Output the [x, y] coordinate of the center of the cell containing the given text.  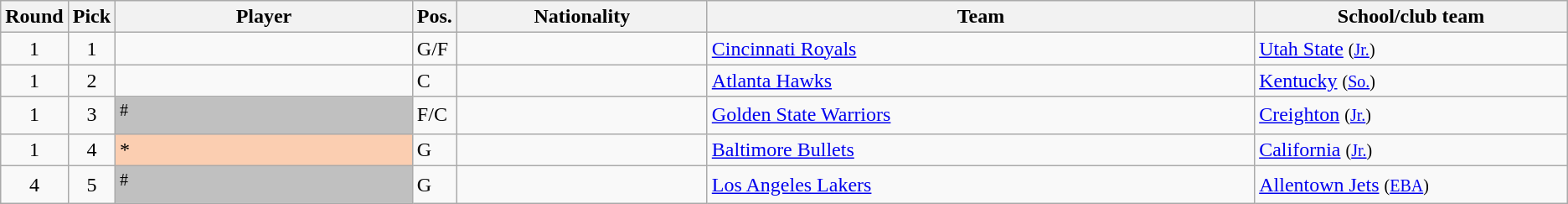
Los Angeles Lakers [980, 185]
Nationality [581, 17]
Kentucky (So.) [1411, 81]
5 [91, 185]
Cincinnati Royals [980, 49]
Round [34, 17]
F/C [434, 116]
2 [91, 81]
C [434, 81]
California (Jr.) [1411, 149]
Atlanta Hawks [980, 81]
Creighton (Jr.) [1411, 116]
Utah State (Jr.) [1411, 49]
3 [91, 116]
Player [265, 17]
Allentown Jets (EBA) [1411, 185]
* [265, 149]
Golden State Warriors [980, 116]
Pick [91, 17]
Baltimore Bullets [980, 149]
G/F [434, 49]
Pos. [434, 17]
Team [980, 17]
School/club team [1411, 17]
